From the cell containing the given text, extract its center point as (x, y) coordinate. 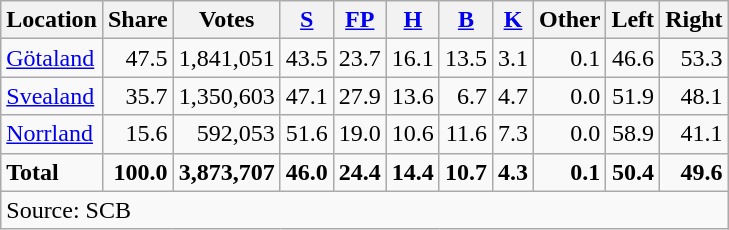
7.3 (512, 134)
Votes (226, 20)
4.3 (512, 172)
41.1 (694, 134)
13.5 (466, 58)
11.6 (466, 134)
FP (360, 20)
Right (694, 20)
35.7 (138, 96)
Share (138, 20)
Location (52, 20)
10.6 (412, 134)
Source: SCB (364, 210)
Other (570, 20)
H (412, 20)
1,350,603 (226, 96)
Total (52, 172)
19.0 (360, 134)
3.1 (512, 58)
10.7 (466, 172)
Norrland (52, 134)
1,841,051 (226, 58)
46.6 (633, 58)
53.3 (694, 58)
S (306, 20)
13.6 (412, 96)
Left (633, 20)
50.4 (633, 172)
16.1 (412, 58)
4.7 (512, 96)
27.9 (360, 96)
46.0 (306, 172)
14.4 (412, 172)
15.6 (138, 134)
49.6 (694, 172)
48.1 (694, 96)
43.5 (306, 58)
100.0 (138, 172)
B (466, 20)
47.5 (138, 58)
47.1 (306, 96)
24.4 (360, 172)
51.6 (306, 134)
58.9 (633, 134)
6.7 (466, 96)
3,873,707 (226, 172)
592,053 (226, 134)
K (512, 20)
51.9 (633, 96)
Svealand (52, 96)
23.7 (360, 58)
Götaland (52, 58)
